Scan for the cell matching the given text and deliver its [x, y] coordinate at center. 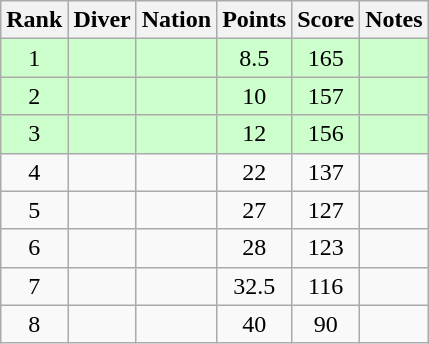
5 [34, 210]
Notes [394, 20]
27 [254, 210]
40 [254, 324]
8 [34, 324]
127 [326, 210]
156 [326, 134]
22 [254, 172]
116 [326, 286]
8.5 [254, 58]
123 [326, 248]
2 [34, 96]
165 [326, 58]
12 [254, 134]
1 [34, 58]
Score [326, 20]
157 [326, 96]
137 [326, 172]
6 [34, 248]
10 [254, 96]
Rank [34, 20]
7 [34, 286]
4 [34, 172]
90 [326, 324]
Diver [102, 20]
Points [254, 20]
28 [254, 248]
32.5 [254, 286]
3 [34, 134]
Nation [176, 20]
